From the cell containing the given text, extract its center point as [X, Y] coordinate. 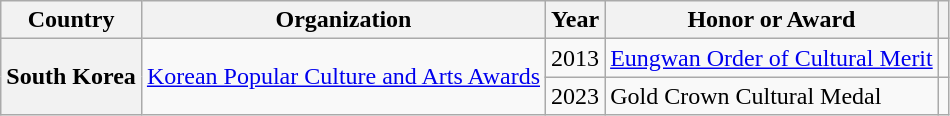
Organization [343, 20]
2013 [576, 58]
South Korea [72, 77]
Eungwan Order of Cultural Merit [772, 58]
Korean Popular Culture and Arts Awards [343, 77]
Honor or Award [772, 20]
Year [576, 20]
Gold Crown Cultural Medal [772, 96]
2023 [576, 96]
Country [72, 20]
